Pinpoint the cell where the given text exists, returning its (X, Y) midpoint coordinate. 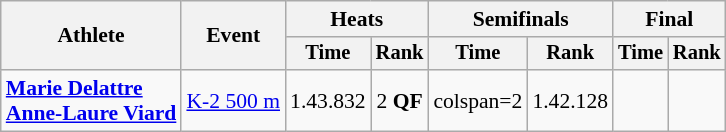
1.43.832 (328, 100)
Athlete (92, 36)
Event (233, 36)
1.42.128 (570, 100)
Marie DelattreAnne-Laure Viard (92, 100)
K-2 500 m (233, 100)
Final (669, 19)
colspan=2 (478, 100)
Semifinals (520, 19)
2 QF (400, 100)
Heats (356, 19)
